Output the [x, y] coordinate of the center of the cell containing the given text.  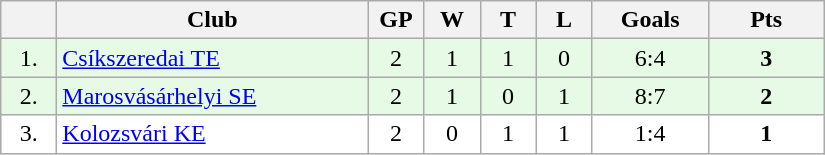
Marosvásárhelyi SE [212, 96]
6:4 [650, 58]
Pts [766, 20]
Kolozsvári KE [212, 134]
1. [29, 58]
1:4 [650, 134]
Goals [650, 20]
8:7 [650, 96]
GP [396, 20]
W [452, 20]
Club [212, 20]
3 [766, 58]
T [508, 20]
2. [29, 96]
Csíkszeredai TE [212, 58]
L [564, 20]
3. [29, 134]
